Find where the given text appears and provide that cell's center as [x, y] coordinate. 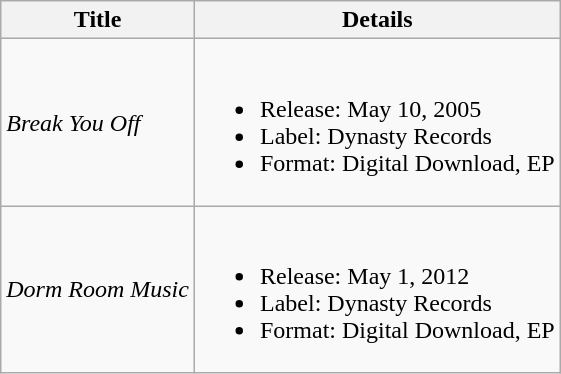
Release: May 10, 2005Label: Dynasty RecordsFormat: Digital Download, EP [377, 122]
Dorm Room Music [98, 290]
Release: May 1, 2012Label: Dynasty RecordsFormat: Digital Download, EP [377, 290]
Title [98, 20]
Details [377, 20]
Break You Off [98, 122]
